Capture the cell that displays the provided text and extract its [x, y] central coordinate. 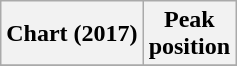
Chart (2017) [72, 34]
Peakposition [189, 34]
